Extract the (x, y) coordinate from the center of the cell holding the provided text.  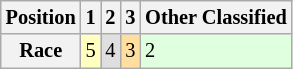
Position (41, 17)
Other Classified (216, 17)
1 (91, 17)
4 (110, 51)
Race (41, 51)
5 (91, 51)
